Return the (x, y) coordinate for the center point of the cell that contains the specified text.  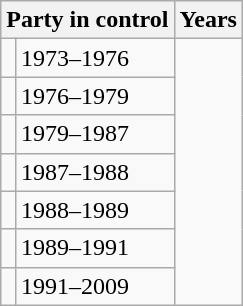
1988–1989 (94, 210)
1987–1988 (94, 172)
1979–1987 (94, 134)
Party in control (88, 20)
1989–1991 (94, 248)
Years (208, 20)
1976–1979 (94, 96)
1973–1976 (94, 58)
1991–2009 (94, 286)
